Identify which cell holds the provided text, then report its [X, Y] central coordinate. 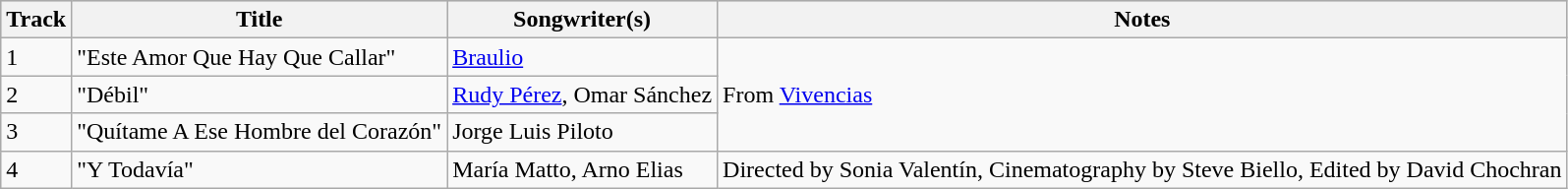
Rudy Pérez, Omar Sánchez [582, 94]
Directed by Sonia Valentín, Cinematography by Steve Biello, Edited by David Chochran [1142, 169]
María Matto, Arno Elias [582, 169]
1 [36, 57]
"Débil" [260, 94]
"Quítame A Ese Hombre del Corazón" [260, 132]
Notes [1142, 20]
2 [36, 94]
"Y Todavía" [260, 169]
From Vivencias [1142, 94]
"Este Amor Que Hay Que Callar" [260, 57]
Track [36, 20]
4 [36, 169]
Jorge Luis Piloto [582, 132]
3 [36, 132]
Braulio [582, 57]
Songwriter(s) [582, 20]
Title [260, 20]
